From the cell containing the given text, extract its center point as (X, Y) coordinate. 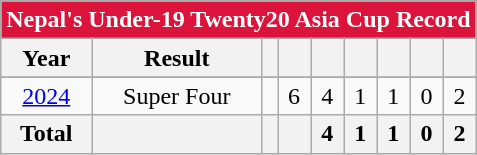
2024 (46, 96)
Nepal's Under-19 Twenty20 Asia Cup Record (238, 20)
Year (46, 58)
Super Four (177, 96)
6 (294, 96)
Result (177, 58)
Total (46, 134)
